Pinpoint the cell where the given text exists, returning its [x, y] midpoint coordinate. 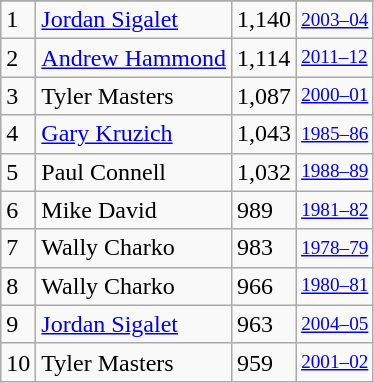
1,114 [264, 58]
2000–01 [335, 96]
1,140 [264, 20]
Mike David [134, 210]
2 [18, 58]
8 [18, 286]
2003–04 [335, 20]
1988–89 [335, 172]
1978–79 [335, 248]
1,043 [264, 134]
9 [18, 324]
1 [18, 20]
2001–02 [335, 362]
5 [18, 172]
1,087 [264, 96]
959 [264, 362]
1980–81 [335, 286]
966 [264, 286]
2011–12 [335, 58]
7 [18, 248]
2004–05 [335, 324]
1,032 [264, 172]
989 [264, 210]
Andrew Hammond [134, 58]
6 [18, 210]
Paul Connell [134, 172]
963 [264, 324]
4 [18, 134]
1985–86 [335, 134]
Gary Kruzich [134, 134]
10 [18, 362]
3 [18, 96]
1981–82 [335, 210]
983 [264, 248]
